Return [X, Y] of the center of cell containing provided text 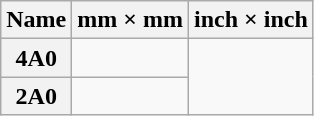
2A0 [36, 96]
mm × mm [130, 20]
4A0 [36, 58]
Name [36, 20]
inch × inch [252, 20]
